Output the [x, y] coordinate of the center of the cell containing the given text.  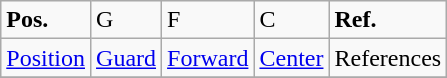
Position [46, 58]
Ref. [388, 20]
G [126, 20]
Pos. [46, 20]
C [292, 20]
Guard [126, 58]
F [208, 20]
Forward [208, 58]
References [388, 58]
Center [292, 58]
